Determine the (X, Y) coordinate at the center of the cell enclosing the given text.  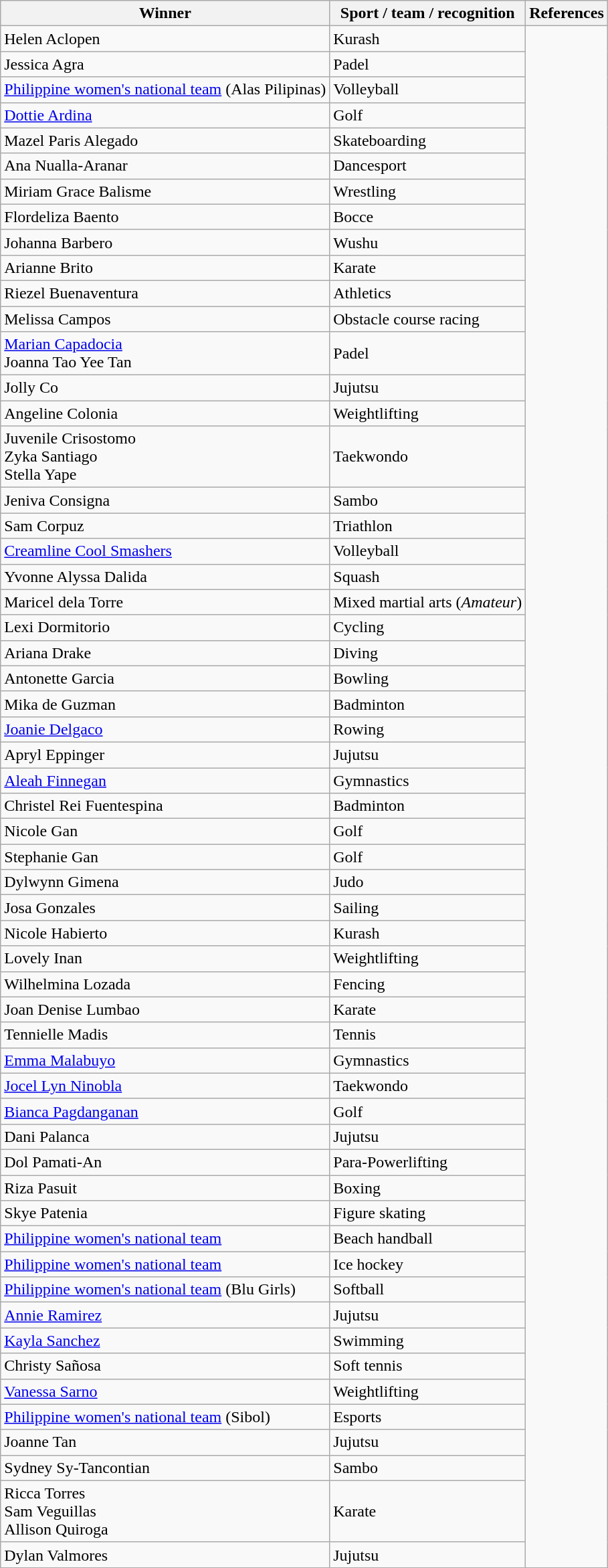
Boxing (428, 1187)
Bocce (428, 217)
Dottie Ardina (165, 115)
Mika de Guzman (165, 704)
Josa Gonzales (165, 908)
Esports (428, 1417)
Mazel Paris Alegado (165, 140)
Antonette Garcia (165, 678)
Swimming (428, 1341)
Judo (428, 882)
Apryl Eppinger (165, 755)
Diving (428, 653)
Fencing (428, 984)
Joan Denise Lumbao (165, 1009)
Maricel dela Torre (165, 602)
Mixed martial arts (Amateur) (428, 602)
Stephanie Gan (165, 857)
Flordeliza Baento (165, 217)
Riezel Buenaventura (165, 293)
Para-Powerlifting (428, 1162)
Soft tennis (428, 1366)
Rowing (428, 729)
Sydney Sy-Tancontian (165, 1468)
Jocel Lyn Ninobla (165, 1086)
Joanie Delgaco (165, 729)
Winner (165, 13)
Philippine women's national team (Alas Pilipinas) (165, 90)
Sam Corpuz (165, 526)
Skye Patenia (165, 1213)
Wushu (428, 242)
Arianne Brito (165, 268)
Jessica Agra (165, 64)
Riza Pasuit (165, 1187)
Helen Aclopen (165, 39)
Joanne Tan (165, 1442)
Nicole Gan (165, 831)
Marian Capadocia Joanna Tao Yee Tan (165, 353)
Softball (428, 1290)
Tennielle Madis (165, 1035)
Lexi Dormitorio (165, 627)
Aleah Finnegan (165, 781)
References (567, 13)
Obstacle course racing (428, 319)
Squash (428, 577)
Yvonne Alyssa Dalida (165, 577)
Triathlon (428, 526)
Beach handball (428, 1239)
Nicole Habierto (165, 933)
Johanna Barbero (165, 242)
Dylwynn Gimena (165, 882)
Dol Pamati-An (165, 1162)
Dylan Valmores (165, 1555)
Jolly Co (165, 388)
Emma Malabuyo (165, 1060)
Wrestling (428, 191)
Wilhelmina Lozada (165, 984)
Dancesport (428, 166)
Annie Ramirez (165, 1315)
Creamline Cool Smashers (165, 551)
Athletics (428, 293)
Ice hockey (428, 1264)
Ariana Drake (165, 653)
Bowling (428, 678)
Ricca Torres Sam Veguillas Allison Quiroga (165, 1511)
Angeline Colonia (165, 413)
Sport / team / recognition (428, 13)
Cycling (428, 627)
Dani Palanca (165, 1137)
Bianca Pagdanganan (165, 1111)
Philippine women's national team (Sibol) (165, 1417)
Sailing (428, 908)
Jeniva Consigna (165, 500)
Christy Sañosa (165, 1366)
Ana Nualla-Aranar (165, 166)
Tennis (428, 1035)
Melissa Campos (165, 319)
Skateboarding (428, 140)
Christel Rei Fuentespina (165, 806)
Philippine women's national team (Blu Girls) (165, 1290)
Miriam Grace Balisme (165, 191)
Vanessa Sarno (165, 1391)
Kayla Sanchez (165, 1341)
Juvenile Crisostomo Zyka Santiago Stella Yape (165, 457)
Figure skating (428, 1213)
Lovely Inan (165, 959)
